Locate the cell with the specified text and output its (X, Y) center coordinate. 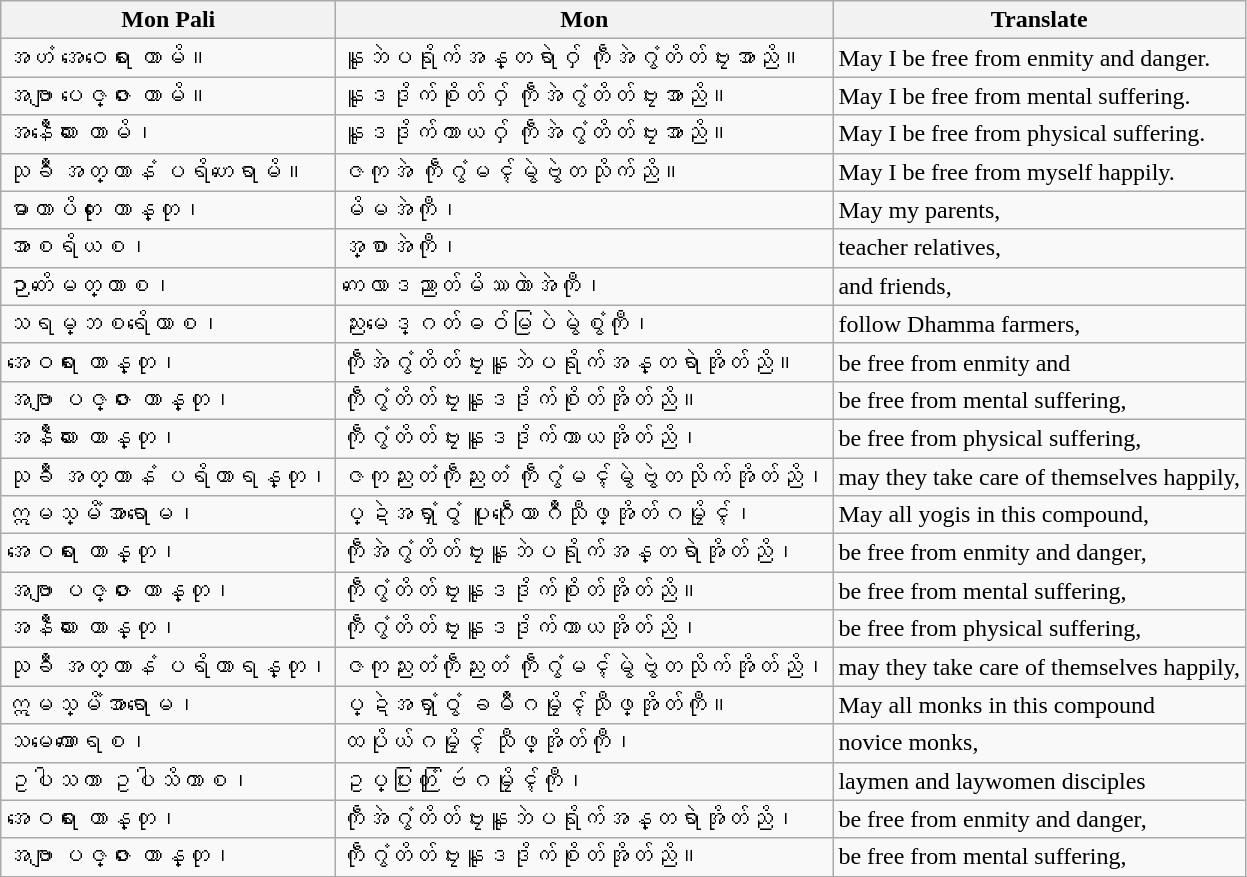
laymen and laywomen disciples (1040, 781)
Mon Pali (168, 20)
အဗျာ ပဇ္ဇော ဟောမိ။ (168, 96)
Translate (1040, 20)
အာစရိယစ၊ (168, 248)
ဉာတိမေတ္တာစ၊ (168, 286)
Mon (584, 20)
ညးမဒ္ဂေတ်ဓဝ်မပြဲမွဲစွံကီု၊ (584, 324)
May I be free from physical suffering. (1040, 134)
teacher relatives, (1040, 248)
အ္စာအဲကီု၊ (584, 248)
နူဒဒိုက်စိုတ်ဂှ် ကဵုအဲဂွံတိတ်ဗၠးအာညိ။ (584, 96)
ဥပ္ပးတြုံ ဗြဴဂမၠိုၚ်ကီု၊ (584, 781)
ဥပါသကာ ဥပါသိကာစ၊ (168, 781)
ကဵုအဲဂွံတိတ်ဗၠးနူဘဲပရိုက်အန္တရာဲအိုတ်ညိ။ (584, 362)
May I be free from enmity and danger. (1040, 58)
မိမအဲကီု၊ (584, 210)
နူဒဒိုက်ကာယဂှ် ကဵုအဲဂွံတိတ်ဗၠးအာညိ။ (584, 134)
novice monks, (1040, 743)
ပ္ဍဲအရှာံဝွံ ခမဳဂမၠိုၚ်သီုဖ္အိုတ်ကီု။ (584, 705)
အဟံ အဝေရော ဟောမိ။ (168, 58)
မာတာပိတု ဟောန္တု၊ (168, 210)
သမဏောရေစ၊ (168, 743)
သုခဳ အတ္တာနံ ပရိဟရောမိ။ (168, 172)
be free from enmity and (1040, 362)
ဇကုအဲ ကဵုဂွံမၚ်မွဲဗွဲတသိုက်ညိ။ (584, 172)
May all monks in this compound (1040, 705)
နူဘဲပရိုက်အန္တရာဲဂှ် ကဵုအဲဂွံတိတ်ဗၠးအာညိ။ (584, 58)
May all yogis in this compound, (1040, 515)
May I be free from mental suffering. (1040, 96)
follow Dhamma farmers, (1040, 324)
သရမ္ဘစရိယောစ၊ (168, 324)
and friends, (1040, 286)
အနဳဃော ဟောမိ၊ (168, 134)
May I be free from myself happily. (1040, 172)
ထပိုယ်ဂမၠိုၚ် သီုဖ္အိုတ်ကီု၊ (584, 743)
ကလောဒညာတ်မိဿဟာဲအဲကီု၊ (584, 286)
ပ္ဍဲအရှာံဝွံ ပူဂဵုယောဂဳသီုဖ္အိုတ်ဂမၠိုၚ်၊ (584, 515)
May my parents, (1040, 210)
